From the cell containing the given text, extract its center point as [x, y] coordinate. 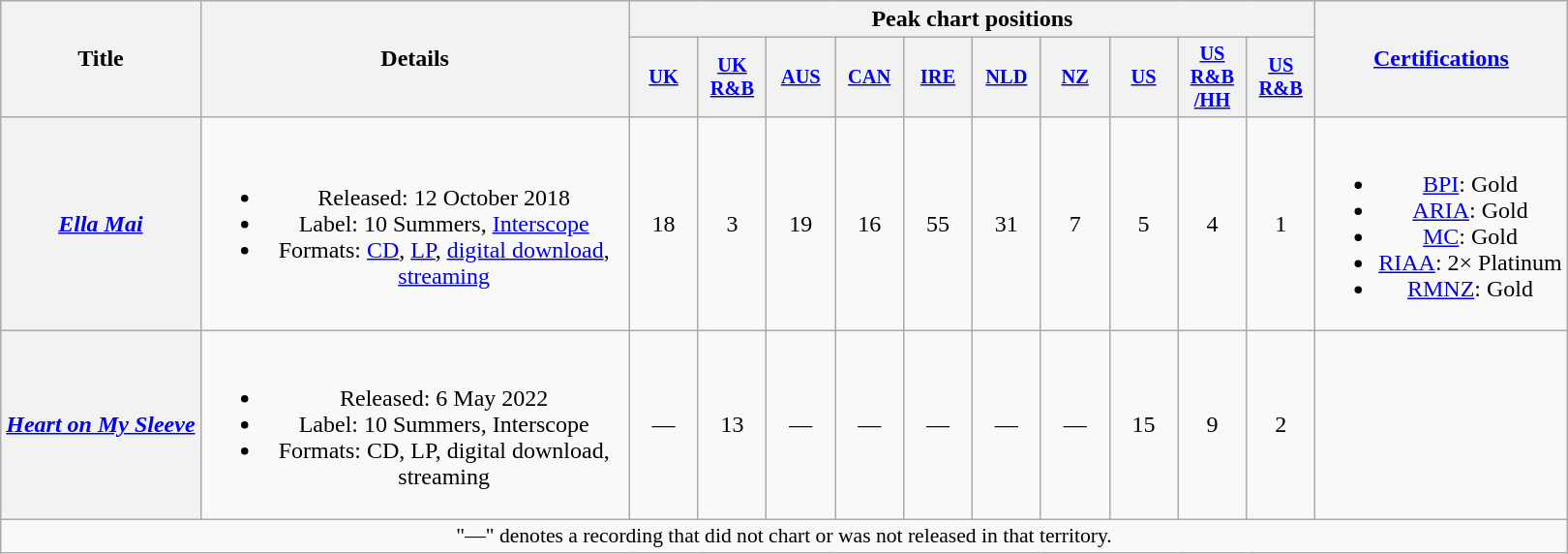
7 [1074, 223]
UK [664, 77]
5 [1144, 223]
Peak chart positions [972, 19]
BPI: GoldARIA: GoldMC: GoldRIAA: 2× PlatinumRMNZ: Gold [1442, 223]
Certifications [1442, 59]
16 [869, 223]
CAN [869, 77]
IRE [939, 77]
NLD [1007, 77]
1 [1282, 223]
3 [732, 223]
2 [1282, 425]
9 [1212, 425]
USR&B/HH [1212, 77]
Details [414, 59]
Heart on My Sleeve [101, 425]
55 [939, 223]
15 [1144, 425]
Title [101, 59]
"—" denotes a recording that did not chart or was not released in that territory. [784, 537]
19 [801, 223]
4 [1212, 223]
USR&B [1282, 77]
Released: 12 October 2018Label: 10 Summers, InterscopeFormats: CD, LP, digital download, streaming [414, 223]
13 [732, 425]
US [1144, 77]
Released: 6 May 2022Label: 10 Summers, InterscopeFormats: CD, LP, digital download, streaming [414, 425]
UKR&B [732, 77]
Ella Mai [101, 223]
18 [664, 223]
AUS [801, 77]
31 [1007, 223]
NZ [1074, 77]
